Pinpoint the cell where the given text exists, returning its [X, Y] midpoint coordinate. 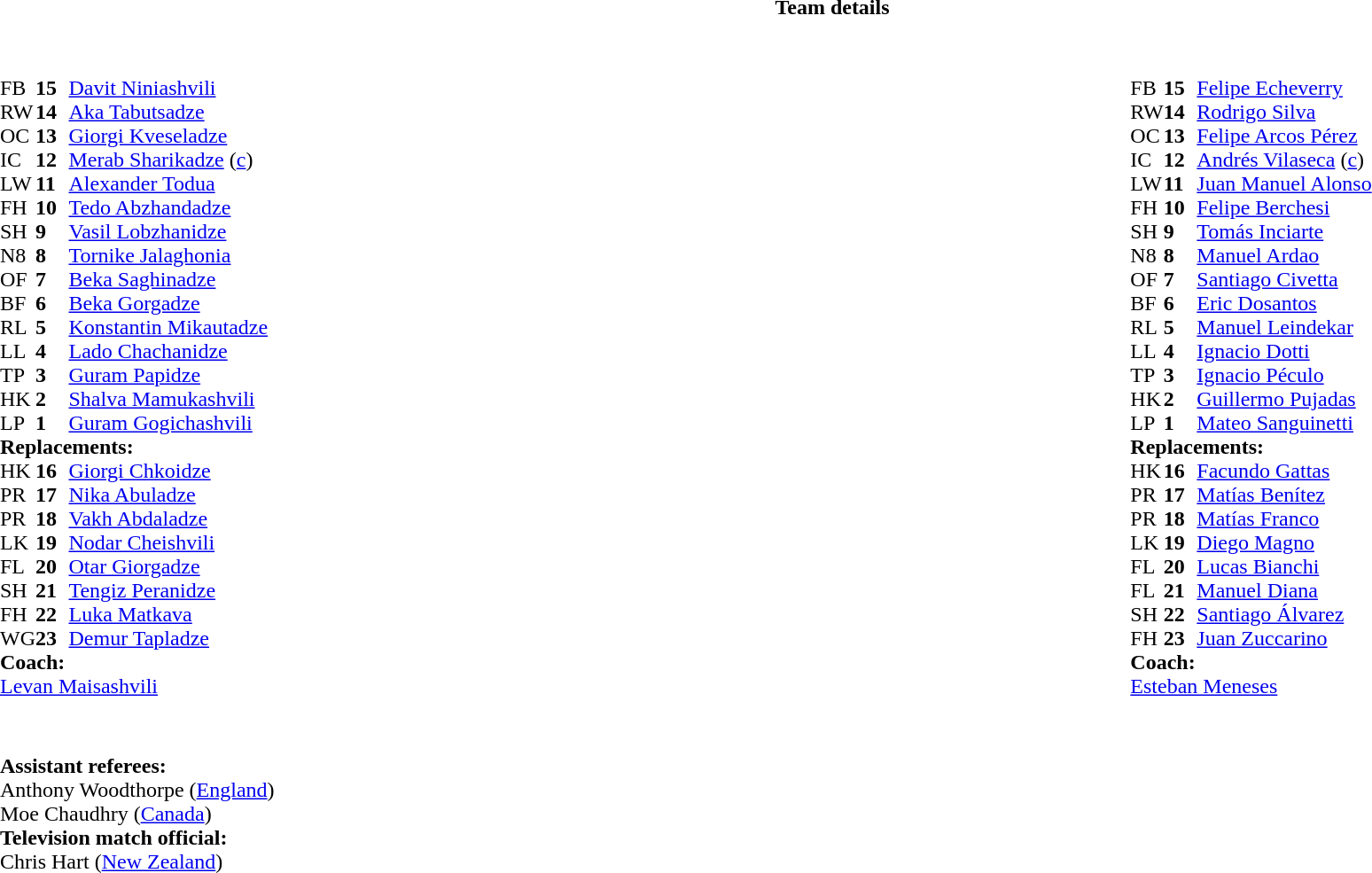
Felipe Arcos Pérez [1283, 136]
Esteban Meneses [1251, 686]
Juan Zuccarino [1283, 638]
Rodrigo Silva [1283, 112]
Beka Saghinadze [168, 280]
Santiago Civetta [1283, 280]
Guram Gogichashvili [168, 424]
Ignacio Péculo [1283, 376]
Tedo Abzhandadze [168, 207]
Demur Tapladze [168, 638]
Tengiz Peranidze [168, 590]
Guram Papidze [168, 376]
Vakh Abdaladze [168, 519]
Eric Dosantos [1283, 303]
Lucas Bianchi [1283, 567]
Aka Tabutsadze [168, 112]
Tomás Inciarte [1283, 232]
Manuel Leindekar [1283, 328]
Tornike Jalaghonia [168, 255]
Lado Chachanidze [168, 351]
Diego Magno [1283, 542]
Levan Maisashvili [134, 686]
Matías Franco [1283, 519]
Nika Abuladze [168, 495]
Otar Giorgadze [168, 567]
Juan Manuel Alonso [1283, 184]
Matías Benítez [1283, 495]
Giorgi Kveseladze [168, 136]
Mateo Sanguinetti [1283, 424]
Nodar Cheishvili [168, 542]
WG [18, 638]
Guillermo Pujadas [1283, 399]
Manuel Ardao [1283, 255]
Davit Niniashvili [168, 89]
Shalva Mamukashvili [168, 399]
Beka Gorgadze [168, 303]
Manuel Diana [1283, 590]
Andrés Vilaseca (c) [1283, 160]
Facundo Gattas [1283, 472]
Merab Sharikadze (c) [168, 160]
Giorgi Chkoidze [168, 472]
Konstantin Mikautadze [168, 328]
Alexander Todua [168, 184]
Ignacio Dotti [1283, 351]
Felipe Echeverry [1283, 89]
Felipe Berchesi [1283, 207]
Vasil Lobzhanidze [168, 232]
Luka Matkava [168, 615]
Santiago Álvarez [1283, 615]
